Find where the given text appears and provide that cell's center as (x, y) coordinate. 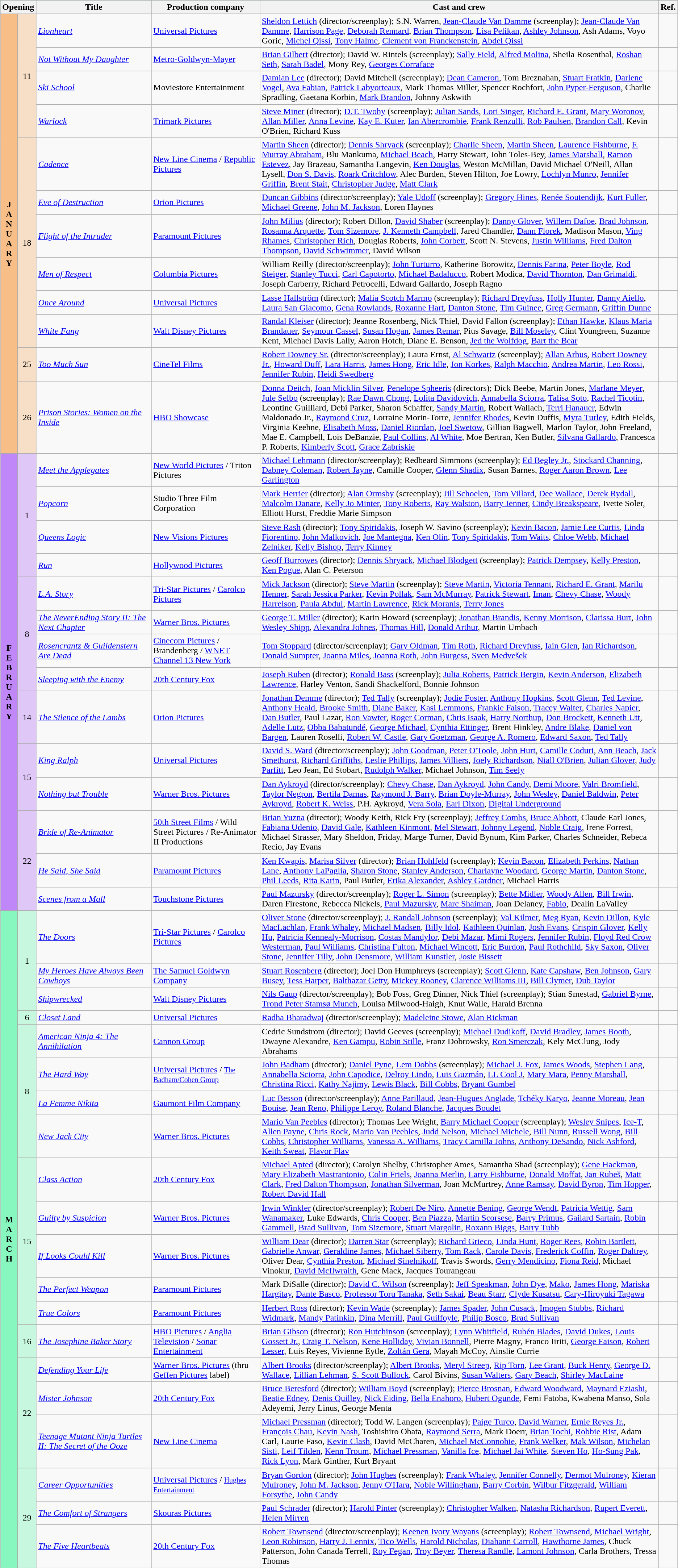
King Ralph (94, 760)
26 (27, 417)
JANUARY (9, 234)
Touchstone Pictures (206, 898)
Meet the Applegates (94, 470)
6 (27, 1018)
La Femme Nikita (94, 1103)
The Comfort of Strangers (94, 1513)
Universal Pictures / The Badham/Cohen Group (206, 1075)
50th Street Films / Wild Street Pictures / Re-Animator II Productions (206, 832)
Teenage Mutant Ninja Turtles II: The Secret of the Ooze (94, 1441)
Trimark Pictures (206, 121)
The Samuel Goldwyn Company (206, 975)
MARCH (9, 1239)
Opening (18, 7)
Cannon Group (206, 1041)
Production company (206, 7)
Paul Schrader (director); Harold Pinter (screenplay); Christopher Walken, Natasha Richardson, Rupert Everett, Helen Mirren (459, 1513)
CineTel Films (206, 364)
Hollywood Pictures (206, 565)
18 (27, 243)
Radha Bharadwaj (director/screenplay); Madeleine Stowe, Alan Rickman (459, 1018)
True Colors (94, 1313)
Men of Respect (94, 274)
Cadence (94, 164)
Mister Johnson (94, 1398)
White Fang (94, 331)
American Ninja 4: The Annihilation (94, 1041)
The Josephine Baker Story (94, 1341)
Skouras Pictures (206, 1513)
Popcorn (94, 504)
New Visions Pictures (206, 537)
11 (27, 76)
Gaumont Film Company (206, 1103)
Scenes from a Mall (94, 898)
Nothing but Trouble (94, 794)
Prison Stories: Women on the Inside (94, 417)
My Heroes Have Always Been Cowboys (94, 975)
Eve of Destruction (94, 202)
Title (94, 7)
Universal Pictures / Hughes Entertainment (206, 1485)
Ref. (668, 7)
Cinecom Pictures / Brandenberg / WNET Channel 13 New York (206, 651)
The Silence of the Lambs (94, 717)
New Line Cinema (206, 1441)
29 (27, 1518)
Rosencrantz & Guildenstern Are Dead (94, 651)
Queens Logic (94, 537)
Lionheart (94, 31)
Closet Land (94, 1018)
L.A. Story (94, 594)
Warlock (94, 121)
Once Around (94, 302)
Career Opportunities (94, 1485)
Guilty by Suspicion (94, 1218)
14 (27, 717)
Metro-Goldwyn-Mayer (206, 59)
Moviestore Entertainment (206, 88)
Studio Three Film Corporation (206, 504)
The Doors (94, 937)
FEBRUARY (9, 682)
The NeverEnding Story II: The Next Chapter (94, 622)
Ski School (94, 88)
Shipwrecked (94, 999)
16 (27, 1341)
HBO Pictures / Anglia Television / Sonar Entertainment (206, 1341)
The Five Heartbeats (94, 1546)
Not Without My Daughter (94, 59)
If Looks Could Kill (94, 1256)
Warner Bros. Pictures (thru Geffen Pictures label) (206, 1369)
Class Action (94, 1180)
Flight of the Intruder (94, 235)
New Jack City (94, 1136)
The Perfect Weapon (94, 1289)
New Line Cinema / Republic Pictures (206, 164)
Bride of Re-Animator (94, 832)
Too Much Sun (94, 364)
Sleeping with the Enemy (94, 679)
25 (27, 364)
Columbia Pictures (206, 274)
He Said, She Said (94, 870)
Geoff Burrowes (director); Dennis Shryack, Michael Blodgett (screenplay); Patrick Dempsey, Kelly Preston, Ken Pogue, Alan C. Peterson (459, 565)
Defending Your Life (94, 1369)
HBO Showcase (206, 417)
Run (94, 565)
New World Pictures / Triton Pictures (206, 470)
The Hard Way (94, 1075)
Cast and crew (459, 7)
